Detect which cell encompasses the target text, then output its (x, y) center coordinate. 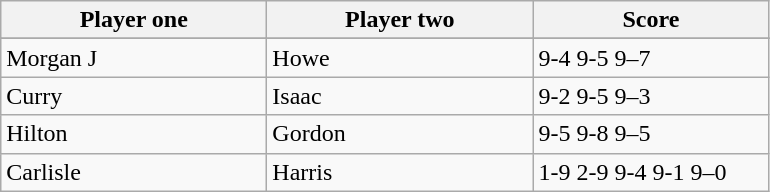
Isaac (400, 96)
Player one (134, 20)
9-2 9-5 9–3 (651, 96)
1-9 2-9 9-4 9-1 9–0 (651, 172)
Howe (400, 58)
Hilton (134, 134)
9-5 9-8 9–5 (651, 134)
Carlisle (134, 172)
9-4 9-5 9–7 (651, 58)
Morgan J (134, 58)
Harris (400, 172)
Score (651, 20)
Curry (134, 96)
Player two (400, 20)
Gordon (400, 134)
